Detect which cell encompasses the target text, then output its (x, y) center coordinate. 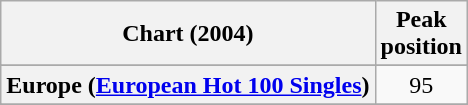
Chart (2004) (188, 34)
Peakposition (421, 34)
Europe (European Hot 100 Singles) (188, 85)
95 (421, 85)
